Pinpoint the cell where the given text exists, returning its (X, Y) midpoint coordinate. 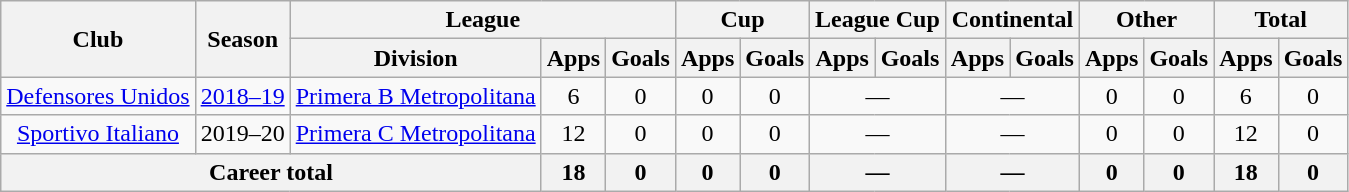
Other (1146, 20)
Cup (742, 20)
Club (98, 39)
Sportivo Italiano (98, 134)
Primera C Metropolitana (416, 134)
Season (242, 39)
Primera B Metropolitana (416, 96)
2019–20 (242, 134)
League (482, 20)
Continental (1012, 20)
Defensores Unidos (98, 96)
Career total (271, 172)
Division (416, 58)
League Cup (878, 20)
2018–19 (242, 96)
Total (1281, 20)
